Search for the cell housing the specified text and yield its [X, Y] center coordinate. 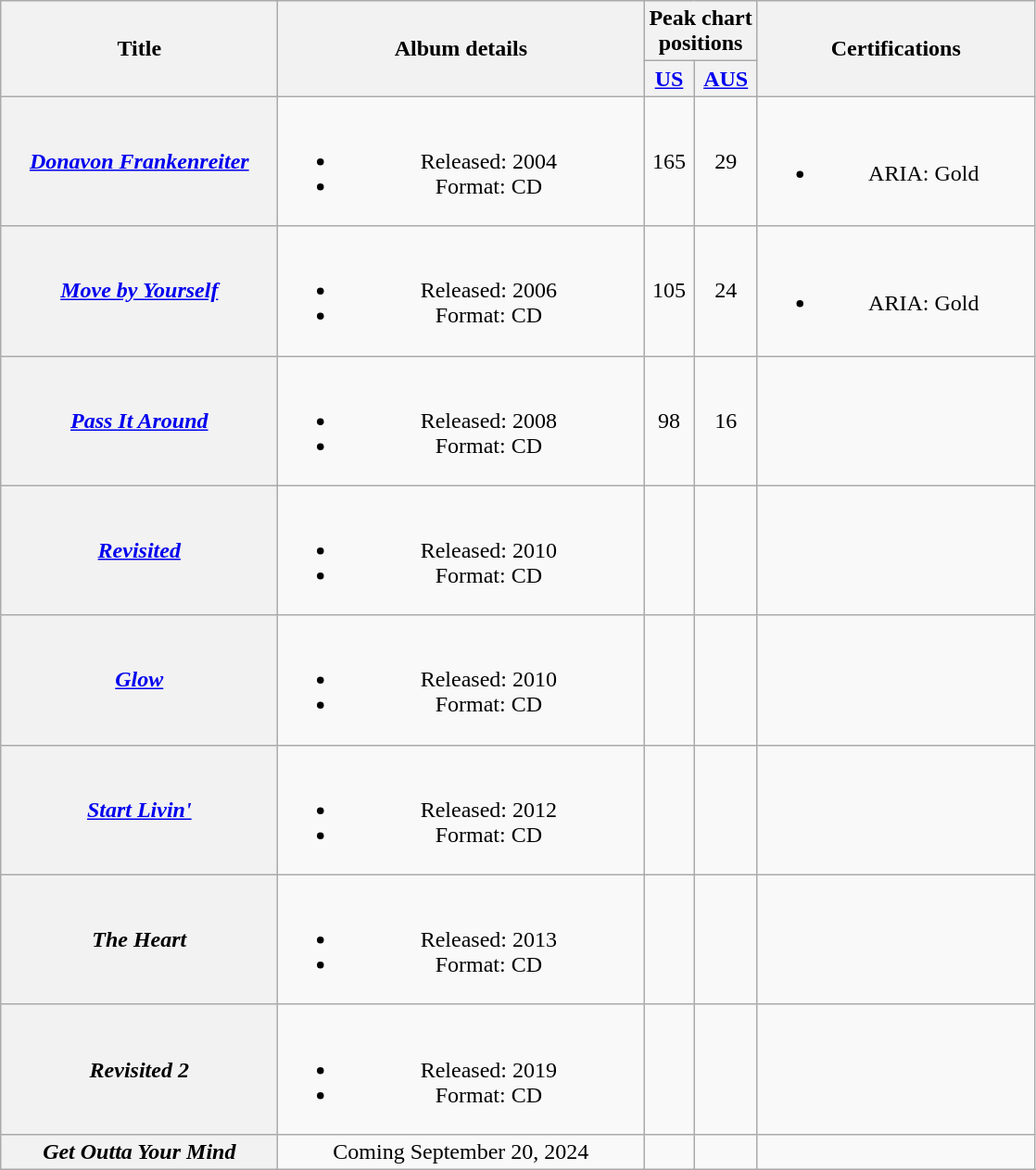
Revisited [139, 550]
Start Livin' [139, 810]
16 [726, 421]
105 [669, 291]
The Heart [139, 939]
Title [139, 48]
Released: 2006Format: CD [461, 291]
Donavon Frankenreiter [139, 161]
Coming September 20, 2024 [461, 1151]
US [669, 79]
Move by Yourself [139, 291]
Released: 2004Format: CD [461, 161]
24 [726, 291]
Released: 2019Format: CD [461, 1069]
29 [726, 161]
Album details [461, 48]
Released: 2013Format: CD [461, 939]
Revisited 2 [139, 1069]
Glow [139, 680]
Released: 2008Format: CD [461, 421]
Peak chartpositions [701, 31]
Released: 2012Format: CD [461, 810]
AUS [726, 79]
Get Outta Your Mind [139, 1151]
165 [669, 161]
Certifications [895, 48]
Pass It Around [139, 421]
98 [669, 421]
